Identify which cell holds the provided text, then report its [X, Y] central coordinate. 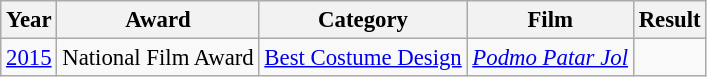
Result [670, 20]
Best Costume Design [363, 58]
Film [550, 20]
Category [363, 20]
National Film Award [158, 58]
Award [158, 20]
Year [29, 20]
Podmo Patar Jol [550, 58]
2015 [29, 58]
